Scan for the cell matching the given text and deliver its (x, y) coordinate at center. 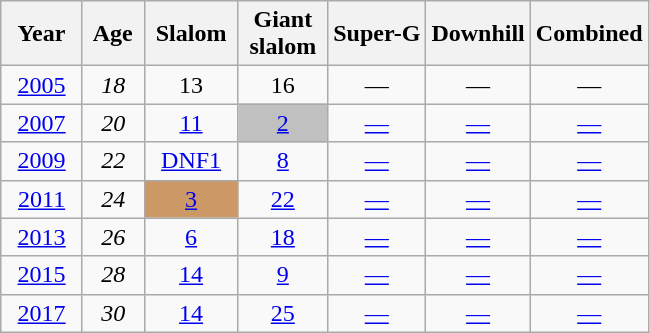
2005 (42, 85)
Giant slalom (283, 34)
2011 (42, 199)
2 (283, 123)
2015 (42, 275)
Super-G (377, 34)
9 (283, 275)
Downhill (478, 34)
30 (113, 313)
16 (283, 85)
11 (191, 123)
13 (191, 85)
Age (113, 34)
2017 (42, 313)
6 (191, 237)
3 (191, 199)
DNF1 (191, 161)
25 (283, 313)
26 (113, 237)
2013 (42, 237)
24 (113, 199)
2007 (42, 123)
2009 (42, 161)
Combined (589, 34)
8 (283, 161)
Year (42, 34)
Slalom (191, 34)
20 (113, 123)
28 (113, 275)
